Identify which cell holds the provided text, then report its [X, Y] central coordinate. 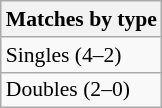
Singles (4–2) [82, 55]
Matches by type [82, 19]
Doubles (2–0) [82, 90]
